Find where the given text appears and provide that cell's center as [X, Y] coordinate. 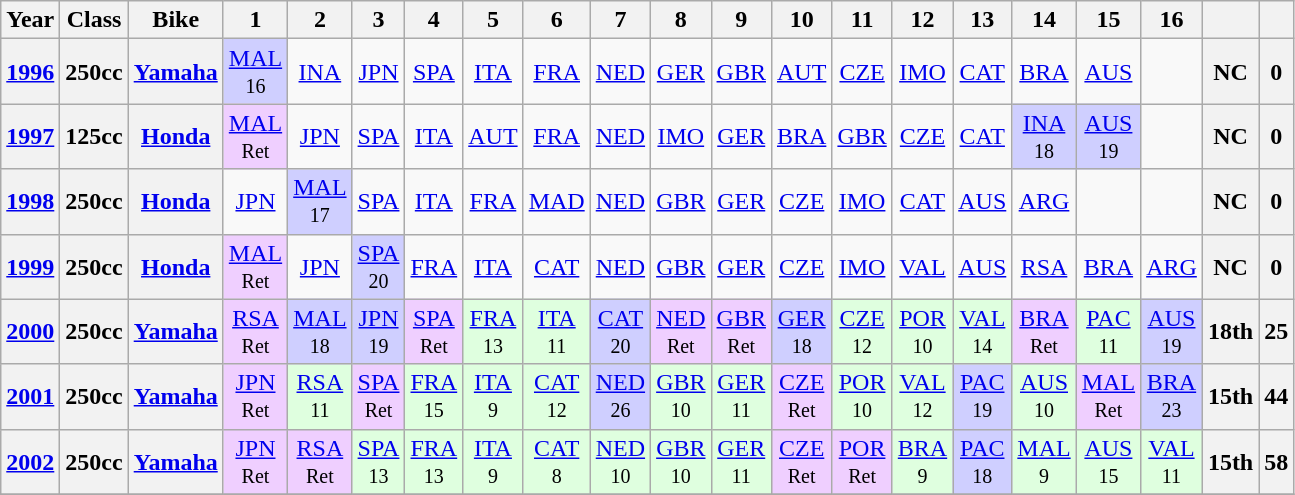
Year [30, 20]
CZE12 [862, 332]
6 [556, 20]
VAL [922, 266]
JPN19 [378, 332]
PAC18 [982, 462]
25 [1276, 332]
15 [1108, 20]
CAT12 [556, 396]
ITA11 [556, 332]
14 [1044, 20]
CAT20 [620, 332]
MAD [556, 202]
18th [1230, 332]
1997 [30, 136]
Bike [176, 20]
125cc [94, 136]
7 [620, 20]
2002 [30, 462]
MAL9 [1044, 462]
16 [1172, 20]
MAL18 [320, 332]
PORRet [862, 462]
Class [94, 20]
NED10 [620, 462]
AUS10 [1044, 396]
5 [493, 20]
NEDRet [681, 332]
VAL12 [922, 396]
1996 [30, 72]
1999 [30, 266]
1998 [30, 202]
13 [982, 20]
11 [862, 20]
RSA [1044, 266]
RSA11 [320, 396]
9 [741, 20]
PAC11 [1108, 332]
44 [1276, 396]
MAL17 [320, 202]
SPA13 [378, 462]
BRA9 [922, 462]
FRA15 [434, 396]
SPA20 [378, 266]
NED26 [620, 396]
2000 [30, 332]
4 [434, 20]
8 [681, 20]
10 [801, 20]
INA18 [1044, 136]
AUS15 [1108, 462]
CAT8 [556, 462]
PAC19 [982, 396]
BRA23 [1172, 396]
GER18 [801, 332]
GBRRet [741, 332]
BRARet [1044, 332]
VAL11 [1172, 462]
12 [922, 20]
2 [320, 20]
1 [255, 20]
VAL14 [982, 332]
2001 [30, 396]
3 [378, 20]
MAL16 [255, 72]
INA [320, 72]
58 [1276, 462]
